Locate the cell with the specified text and output its (x, y) center coordinate. 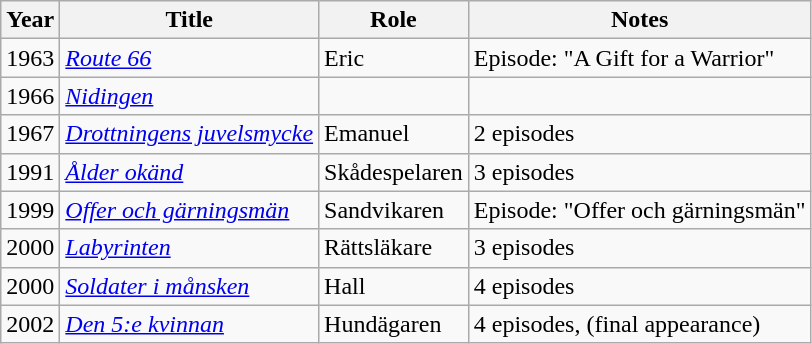
Episode: "A Gift for a Warrior" (640, 58)
Episode: "Offer och gärningsmän" (640, 210)
1991 (30, 172)
Year (30, 20)
Ålder okänd (190, 172)
1999 (30, 210)
Soldater i månsken (190, 286)
Drottningens juvelsmycke (190, 134)
Hundägaren (394, 324)
Route 66 (190, 58)
Skådespelaren (394, 172)
Offer och gärningsmän (190, 210)
Emanuel (394, 134)
4 episodes, (final appearance) (640, 324)
2002 (30, 324)
Rättsläkare (394, 248)
Title (190, 20)
Notes (640, 20)
1966 (30, 96)
4 episodes (640, 286)
Labyrinten (190, 248)
2 episodes (640, 134)
Nidingen (190, 96)
Role (394, 20)
Sandvikaren (394, 210)
1963 (30, 58)
Hall (394, 286)
Den 5:e kvinnan (190, 324)
Eric (394, 58)
1967 (30, 134)
